Search for the cell housing the specified text and yield its [X, Y] center coordinate. 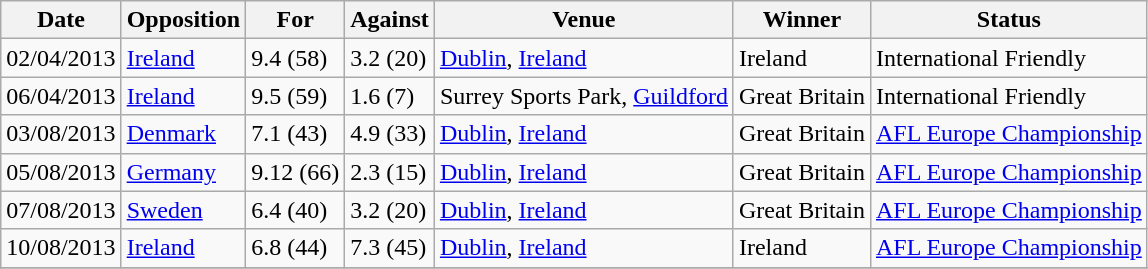
Sweden [183, 210]
6.8 (44) [296, 248]
06/04/2013 [61, 96]
1.6 (7) [390, 96]
Surrey Sports Park, Guildford [584, 96]
07/08/2013 [61, 210]
9.4 (58) [296, 58]
Status [1008, 20]
7.3 (45) [390, 248]
9.12 (66) [296, 172]
Germany [183, 172]
03/08/2013 [61, 134]
Against [390, 20]
Opposition [183, 20]
6.4 (40) [296, 210]
2.3 (15) [390, 172]
Winner [802, 20]
7.1 (43) [296, 134]
Denmark [183, 134]
4.9 (33) [390, 134]
05/08/2013 [61, 172]
10/08/2013 [61, 248]
Venue [584, 20]
02/04/2013 [61, 58]
9.5 (59) [296, 96]
For [296, 20]
Date [61, 20]
